Identify which cell holds the provided text, then report its [x, y] central coordinate. 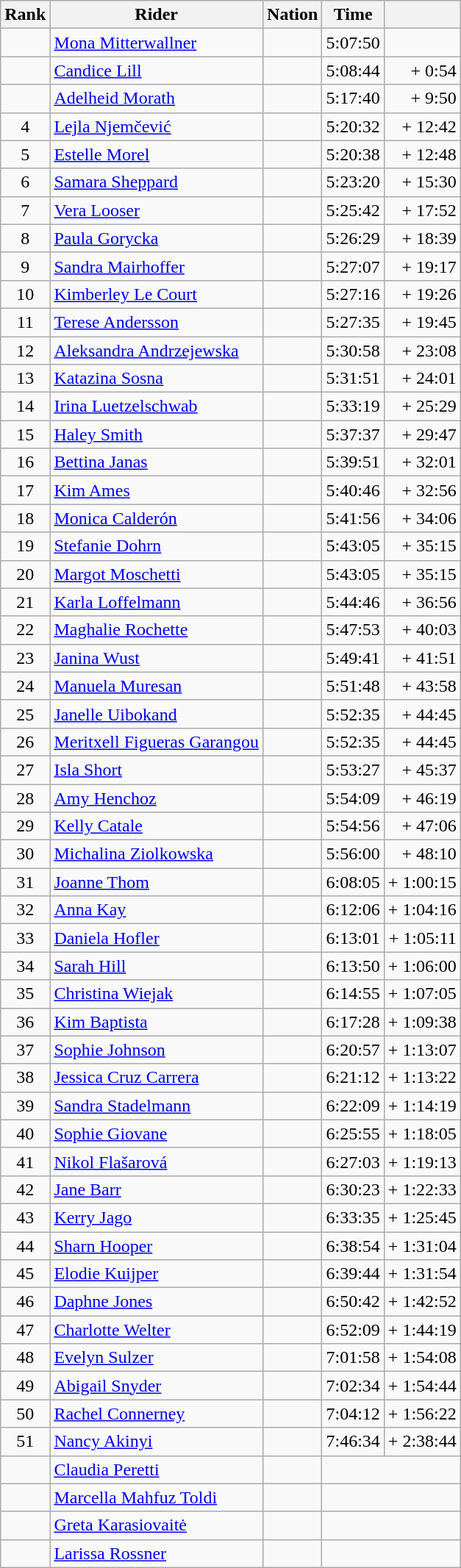
6:13:50 [353, 966]
6:08:05 [353, 882]
48 [25, 1358]
Kim Ames [157, 490]
5:20:32 [353, 126]
5:49:41 [353, 658]
+ 1:54:08 [422, 1358]
9 [25, 266]
Jane Barr [157, 1189]
23 [25, 658]
28 [25, 798]
+ 45:37 [422, 770]
Kim Baptista [157, 1022]
Nancy Akinyi [157, 1442]
Nation [293, 15]
6:50:42 [353, 1302]
6:22:09 [353, 1106]
+ 47:06 [422, 826]
+ 1:31:54 [422, 1274]
+ 1:13:22 [422, 1078]
+ 1:19:13 [422, 1161]
49 [25, 1386]
Samara Sheppard [157, 182]
15 [25, 434]
+ 2:38:44 [422, 1442]
+ 1:09:38 [422, 1022]
Elodie Kuijper [157, 1274]
Isla Short [157, 770]
19 [25, 546]
+ 36:56 [422, 602]
Aleksandra Andrzejewska [157, 351]
Greta Karasiovaitė [157, 1525]
41 [25, 1161]
31 [25, 882]
Joanne Thom [157, 882]
Margot Moschetti [157, 574]
38 [25, 1078]
+ 1:18:05 [422, 1134]
+ 12:42 [422, 126]
34 [25, 966]
Rider [157, 15]
Kelly Catale [157, 826]
36 [25, 1022]
7:02:34 [353, 1386]
5:07:50 [353, 43]
7:04:12 [353, 1414]
+ 18:39 [422, 238]
42 [25, 1189]
+ 17:52 [422, 210]
20 [25, 574]
22 [25, 630]
5 [25, 154]
6:12:06 [353, 910]
+ 19:26 [422, 294]
6:38:54 [353, 1246]
Candice Lill [157, 71]
5:27:35 [353, 322]
+ 34:06 [422, 518]
5:26:29 [353, 238]
7:01:58 [353, 1358]
26 [25, 742]
Stefanie Dohrn [157, 546]
8 [25, 238]
6:52:09 [353, 1330]
+ 1:54:44 [422, 1386]
Irina Luetzelschwab [157, 407]
5:17:40 [353, 99]
6:14:55 [353, 994]
12 [25, 351]
Claudia Peretti [157, 1469]
10 [25, 294]
+ 1:31:04 [422, 1246]
5:33:19 [353, 407]
+ 24:01 [422, 379]
Sophie Giovane [157, 1134]
6:39:44 [353, 1274]
Sophie Johnson [157, 1050]
6:25:55 [353, 1134]
Michalina Ziolkowska [157, 854]
+ 29:47 [422, 434]
6:33:35 [353, 1217]
33 [25, 938]
5:23:20 [353, 182]
Janina Wust [157, 658]
25 [25, 714]
Charlotte Welter [157, 1330]
Time [353, 15]
5:51:48 [353, 686]
Terese Andersson [157, 322]
Meritxell Figueras Garangou [157, 742]
43 [25, 1217]
35 [25, 994]
Amy Henchoz [157, 798]
+ 12:48 [422, 154]
17 [25, 490]
13 [25, 379]
6:30:23 [353, 1189]
+ 0:54 [422, 71]
5:56:00 [353, 854]
+ 1:00:15 [422, 882]
5:08:44 [353, 71]
Bettina Janas [157, 462]
5:47:53 [353, 630]
50 [25, 1414]
+ 15:30 [422, 182]
Sharn Hooper [157, 1246]
Maghalie Rochette [157, 630]
11 [25, 322]
5:41:56 [353, 518]
+ 1:22:33 [422, 1189]
+ 32:01 [422, 462]
+ 25:29 [422, 407]
Abigail Snyder [157, 1386]
37 [25, 1050]
30 [25, 854]
+ 1:06:00 [422, 966]
+ 1:56:22 [422, 1414]
Marcella Mahfuz Toldi [157, 1497]
24 [25, 686]
6:17:28 [353, 1022]
+ 1:04:16 [422, 910]
+ 1:07:05 [422, 994]
5:31:51 [353, 379]
5:30:58 [353, 351]
5:25:42 [353, 210]
Sandra Stadelmann [157, 1106]
Manuela Muresan [157, 686]
7 [25, 210]
29 [25, 826]
Mona Mitterwallner [157, 43]
5:27:07 [353, 266]
Sarah Hill [157, 966]
46 [25, 1302]
39 [25, 1106]
40 [25, 1134]
32 [25, 910]
+ 1:05:11 [422, 938]
6:27:03 [353, 1161]
Larissa Rossner [157, 1553]
5:44:46 [353, 602]
Kimberley Le Court [157, 294]
Daniela Hofler [157, 938]
6:13:01 [353, 938]
+ 1:13:07 [422, 1050]
Evelyn Sulzer [157, 1358]
+ 23:08 [422, 351]
Katazina Sosna [157, 379]
5:20:38 [353, 154]
45 [25, 1274]
Rank [25, 15]
Janelle Uibokand [157, 714]
Haley Smith [157, 434]
5:40:46 [353, 490]
+ 1:44:19 [422, 1330]
+ 1:25:45 [422, 1217]
6 [25, 182]
+ 43:58 [422, 686]
51 [25, 1442]
+ 48:10 [422, 854]
16 [25, 462]
+ 46:19 [422, 798]
+ 40:03 [422, 630]
Anna Kay [157, 910]
Paula Gorycka [157, 238]
47 [25, 1330]
Kerry Jago [157, 1217]
Karla Loffelmann [157, 602]
+ 1:14:19 [422, 1106]
+ 41:51 [422, 658]
27 [25, 770]
+ 19:17 [422, 266]
4 [25, 126]
18 [25, 518]
Vera Looser [157, 210]
Daphne Jones [157, 1302]
5:37:37 [353, 434]
+ 9:50 [422, 99]
+ 1:42:52 [422, 1302]
5:39:51 [353, 462]
Jessica Cruz Carrera [157, 1078]
7:46:34 [353, 1442]
6:21:12 [353, 1078]
14 [25, 407]
Christina Wiejak [157, 994]
44 [25, 1246]
5:54:56 [353, 826]
Sandra Mairhoffer [157, 266]
Lejla Njemčević [157, 126]
+ 32:56 [422, 490]
Adelheid Morath [157, 99]
Rachel Connerney [157, 1414]
+ 19:45 [422, 322]
5:54:09 [353, 798]
6:20:57 [353, 1050]
Monica Calderón [157, 518]
Nikol Flašarová [157, 1161]
Estelle Morel [157, 154]
21 [25, 602]
5:27:16 [353, 294]
5:53:27 [353, 770]
